Return the [x, y] coordinate for the center point of the cell that contains the specified text.  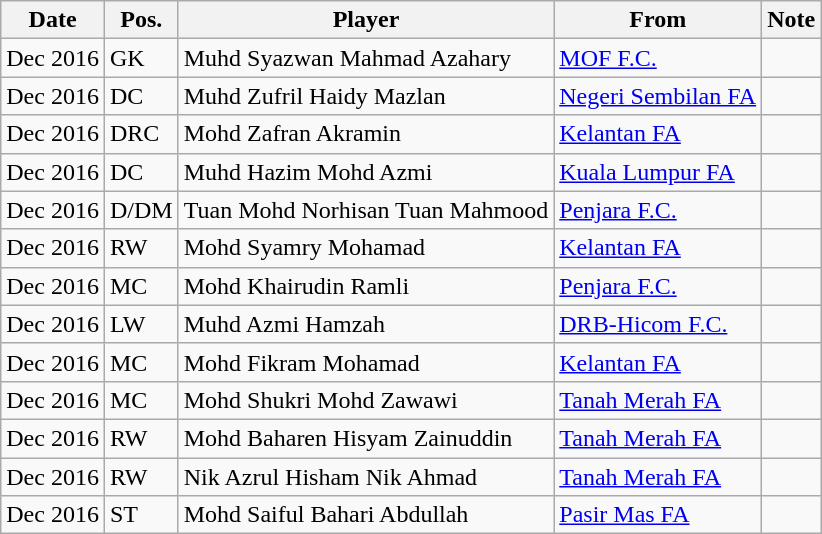
Note [792, 20]
MOF F.C. [658, 58]
Player [366, 20]
GK [141, 58]
Pasir Mas FA [658, 515]
Muhd Azmi Hamzah [366, 324]
Date [53, 20]
Muhd Zufril Haidy Mazlan [366, 96]
DRB-Hicom F.C. [658, 324]
Kuala Lumpur FA [658, 172]
Muhd Syazwan Mahmad Azahary [366, 58]
D/DM [141, 210]
DRC [141, 134]
Mohd Syamry Mohamad [366, 248]
Mohd Khairudin Ramli [366, 286]
LW [141, 324]
Negeri Sembilan FA [658, 96]
Muhd Hazim Mohd Azmi [366, 172]
Mohd Baharen Hisyam Zainuddin [366, 438]
Mohd Saiful Bahari Abdullah [366, 515]
Mohd Zafran Akramin [366, 134]
Mohd Fikram Mohamad [366, 362]
Pos. [141, 20]
Nik Azrul Hisham Nik Ahmad [366, 477]
Tuan Mohd Norhisan Tuan Mahmood [366, 210]
From [658, 20]
ST [141, 515]
Mohd Shukri Mohd Zawawi [366, 400]
